Search for the cell housing the specified text and yield its [x, y] center coordinate. 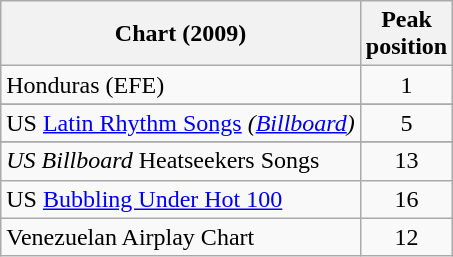
US Latin Rhythm Songs (Billboard) [181, 123]
16 [406, 199]
1 [406, 85]
Peakposition [406, 34]
5 [406, 123]
Honduras (EFE) [181, 85]
US Billboard Heatseekers Songs [181, 161]
13 [406, 161]
12 [406, 237]
US Bubbling Under Hot 100 [181, 199]
Chart (2009) [181, 34]
Venezuelan Airplay Chart [181, 237]
